Extract the (X, Y) coordinate from the center of the cell holding the provided text.  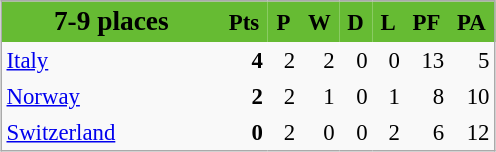
Switzerland (110, 132)
W (320, 22)
5 (472, 60)
Pts (244, 22)
4 (244, 60)
7-9 places (110, 22)
PF (426, 22)
Italy (110, 60)
13 (426, 60)
D (356, 22)
P (283, 22)
L (388, 22)
PA (472, 22)
10 (472, 96)
8 (426, 96)
6 (426, 132)
12 (472, 132)
Norway (110, 96)
